Provide the (X, Y) coordinate of the cell's center where the given text is located.  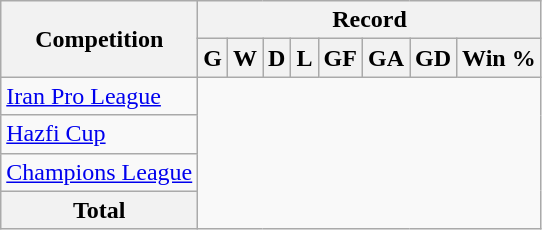
Win % (500, 58)
GF (340, 58)
Record (370, 20)
GA (386, 58)
D (277, 58)
Total (100, 210)
Champions League (100, 172)
G (213, 58)
Competition (100, 39)
W (246, 58)
Iran Pro League (100, 96)
GD (434, 58)
Hazfi Cup (100, 134)
L (304, 58)
